Search for the cell housing the specified text and yield its (x, y) center coordinate. 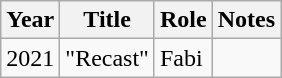
Year (30, 20)
Title (108, 20)
Notes (246, 20)
2021 (30, 58)
"Recast" (108, 58)
Role (183, 20)
Fabi (183, 58)
